Extract the (X, Y) coordinate from the center of the cell holding the provided text.  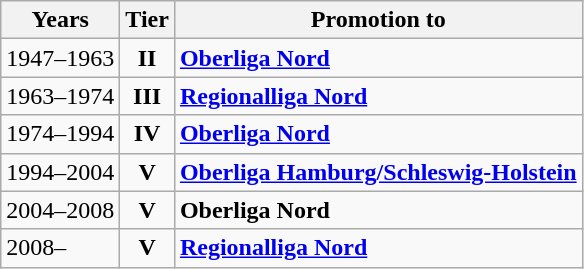
2008– (60, 248)
Promotion to (378, 20)
1974–1994 (60, 134)
2004–2008 (60, 210)
1947–1963 (60, 58)
IV (148, 134)
Tier (148, 20)
Years (60, 20)
III (148, 96)
1963–1974 (60, 96)
1994–2004 (60, 172)
II (148, 58)
Oberliga Hamburg/Schleswig-Holstein (378, 172)
